Locate the cell with the specified text and output its [X, Y] center coordinate. 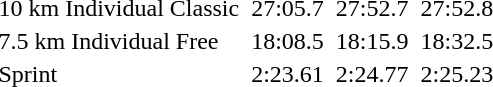
18:08.5 [288, 41]
18:15.9 [372, 41]
